Locate the cell with the specified text and output its (x, y) center coordinate. 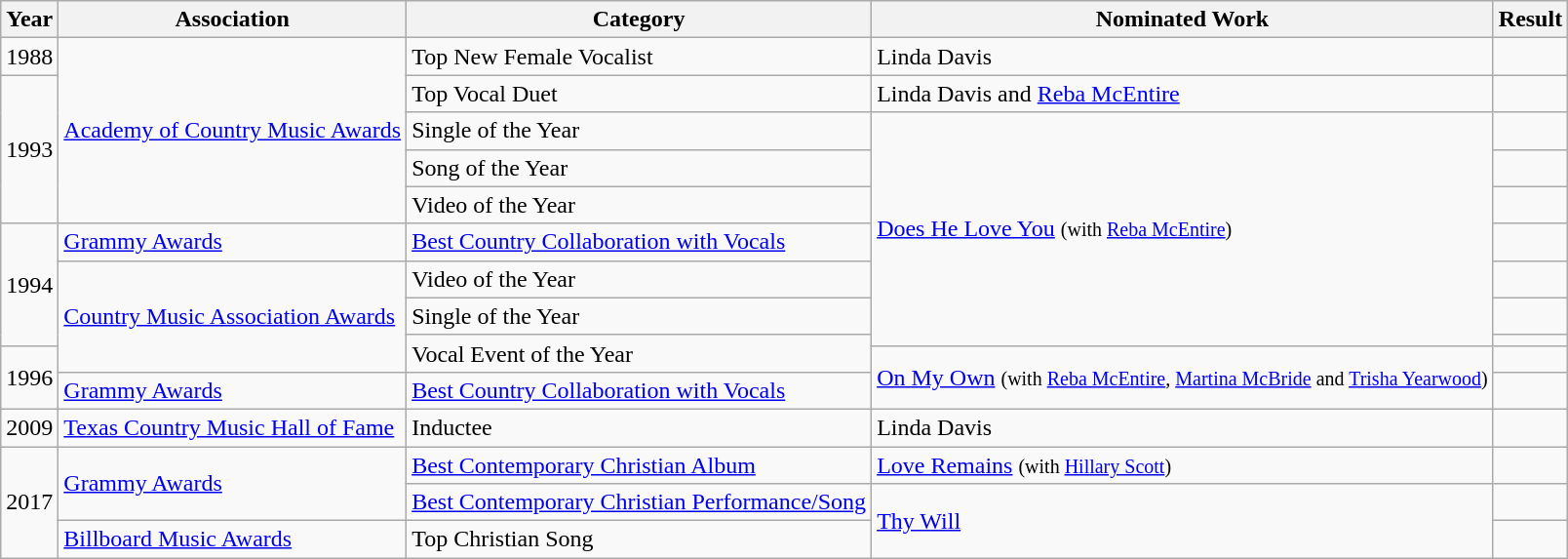
Linda Davis and Reba McEntire (1183, 94)
Vocal Event of the Year (640, 353)
Association (232, 20)
Billboard Music Awards (232, 539)
Top Vocal Duet (640, 94)
Top New Female Vocalist (640, 57)
Love Remains (with Hillary Scott) (1183, 465)
Nominated Work (1183, 20)
Academy of Country Music Awards (232, 131)
Inductee (640, 427)
Texas Country Music Hall of Fame (232, 427)
1988 (29, 57)
Best Contemporary Christian Album (640, 465)
Thy Will (1183, 521)
2017 (29, 502)
Category (640, 20)
Result (1530, 20)
1993 (29, 149)
Country Music Association Awards (232, 316)
1996 (29, 377)
Does He Love You (with Reba McEntire) (1183, 228)
Best Contemporary Christian Performance/Song (640, 502)
Top Christian Song (640, 539)
1994 (29, 285)
2009 (29, 427)
On My Own (with Reba McEntire, Martina McBride and Trisha Yearwood) (1183, 377)
Year (29, 20)
Song of the Year (640, 168)
